Extract the (X, Y) coordinate from the center of the cell holding the provided text.  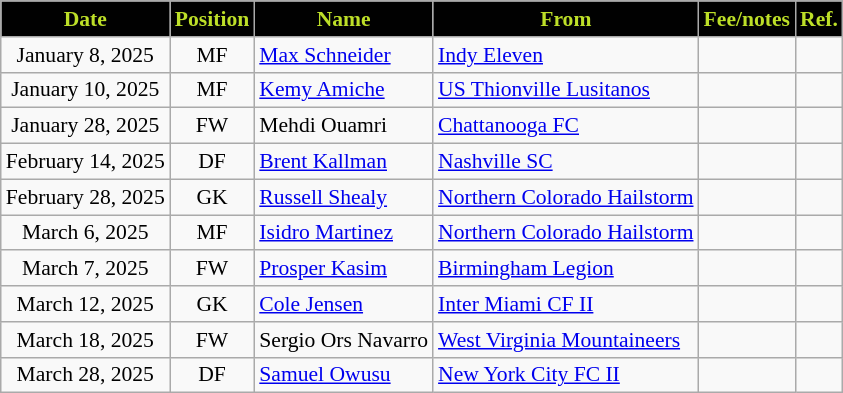
Position (212, 19)
Sergio Ors Navarro (344, 340)
West Virginia Mountaineers (566, 340)
January 28, 2025 (86, 126)
Russell Shealy (344, 197)
January 8, 2025 (86, 55)
Birmingham Legion (566, 269)
January 10, 2025 (86, 90)
Indy Eleven (566, 55)
Mehdi Ouamri (344, 126)
Nashville SC (566, 162)
Kemy Amiche (344, 90)
From (566, 19)
Inter Miami CF II (566, 304)
Date (86, 19)
Name (344, 19)
New York City FC II (566, 375)
Ref. (819, 19)
March 12, 2025 (86, 304)
Max Schneider (344, 55)
March 28, 2025 (86, 375)
Cole Jensen (344, 304)
Prosper Kasim (344, 269)
March 7, 2025 (86, 269)
Chattanooga FC (566, 126)
Brent Kallman (344, 162)
February 28, 2025 (86, 197)
March 18, 2025 (86, 340)
US Thionville Lusitanos (566, 90)
Samuel Owusu (344, 375)
Isidro Martinez (344, 233)
February 14, 2025 (86, 162)
March 6, 2025 (86, 233)
Fee/notes (747, 19)
